Detect which cell encompasses the target text, then output its [X, Y] center coordinate. 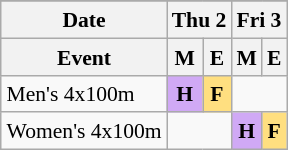
Fri 3 [258, 20]
Women's 4x100m [84, 130]
Event [84, 56]
Men's 4x100m [84, 94]
Date [84, 20]
Thu 2 [200, 20]
